Search for the cell housing the specified text and yield its [X, Y] center coordinate. 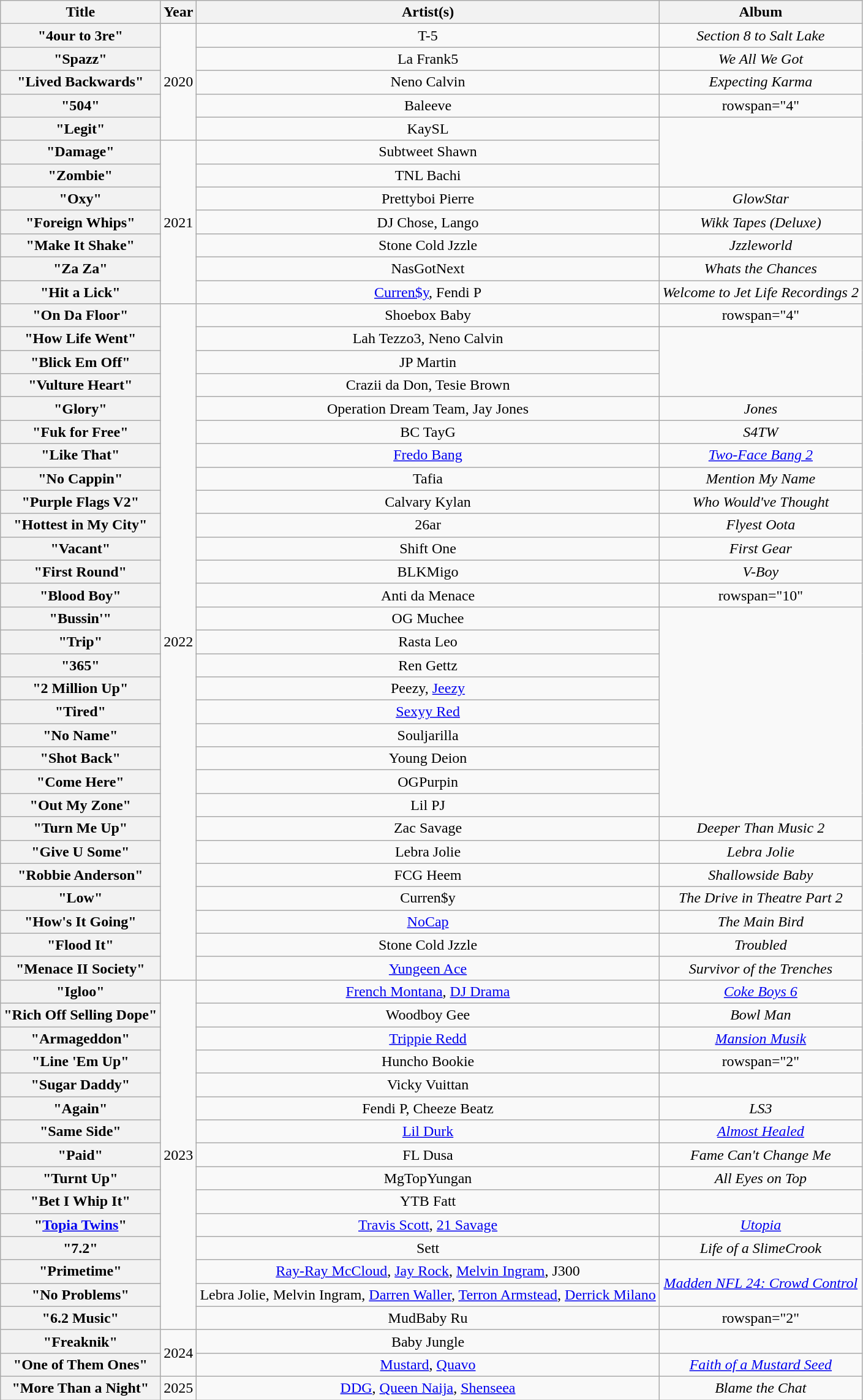
"First Round" [81, 572]
NasGotNext [428, 268]
"Lived Backwards" [81, 82]
Mansion Musik [761, 1039]
Woodboy Gee [428, 1015]
"Paid" [81, 1155]
"Tired" [81, 712]
Shoebox Baby [428, 316]
"Spazz" [81, 59]
"Glory" [81, 409]
2025 [179, 1388]
OGPurpin [428, 782]
Crazii da Don, Tesie Brown [428, 385]
Jones [761, 409]
"Low" [81, 898]
Huncho Bookie [428, 1062]
Lil Durk [428, 1132]
"365" [81, 665]
Blame the Chat [761, 1388]
"Trip" [81, 641]
Deeper Than Music 2 [761, 828]
"No Problems" [81, 1295]
"Come Here" [81, 782]
"Bussin'" [81, 618]
Operation Dream Team, Jay Jones [428, 409]
Ray-Ray McCloud, Jay Rock, Melvin Ingram, J300 [428, 1271]
JP Martin [428, 362]
"Za Za" [81, 268]
"Give U Some" [81, 852]
FL Dusa [428, 1155]
2021 [179, 222]
OG Muchee [428, 618]
Lah Tezzo3, Neno Calvin [428, 339]
LS3 [761, 1108]
"Armageddon" [81, 1039]
"Purple Flags V2" [81, 502]
V-Boy [761, 572]
"Damage" [81, 152]
Lebra Jolie, Melvin Ingram, Darren Waller, Terron Armstead, Derrick Milano [428, 1295]
Section 8 to Salt Lake [761, 36]
We All We Got [761, 59]
Welcome to Jet Life Recordings 2 [761, 292]
"Freaknik" [81, 1341]
Baleeve [428, 105]
Prettyboi Pierre [428, 199]
"Topia Twins" [81, 1225]
"Blood Boy" [81, 595]
"Same Side" [81, 1132]
"More Than a Night" [81, 1388]
Year [179, 12]
Baby Jungle [428, 1341]
BC TayG [428, 432]
Who Would've Thought [761, 502]
Neno Calvin [428, 82]
"Fuk for Free" [81, 432]
Peezy, Jeezy [428, 689]
"4our to 3re" [81, 36]
Souljarilla [428, 735]
Fredo Bang [428, 455]
FCG Heem [428, 875]
"504" [81, 105]
S4TW [761, 432]
Zac Savage [428, 828]
2020 [179, 82]
MgTopYungan [428, 1178]
The Drive in Theatre Part 2 [761, 898]
"Turnt Up" [81, 1178]
Flyest Oota [761, 525]
"Again" [81, 1108]
Mustard, Quavo [428, 1364]
Coke Boys 6 [761, 991]
Life of a SlimeCrook [761, 1248]
Yungeen Ace [428, 968]
French Montana, DJ Drama [428, 991]
rowspan="10" [761, 595]
2024 [179, 1353]
"No Cappin" [81, 479]
"Make It Shake" [81, 245]
"2 Million Up" [81, 689]
"On Da Floor" [81, 316]
"One of Them Ones" [81, 1364]
YTB Fatt [428, 1201]
Shift One [428, 548]
TNL Bachi [428, 175]
DJ Chose, Lango [428, 222]
Curren$y, Fendi P [428, 292]
"Sugar Daddy" [81, 1085]
"No Name" [81, 735]
"Vulture Heart" [81, 385]
"Primetime" [81, 1271]
Fendi P, Cheeze Beatz [428, 1108]
First Gear [761, 548]
Tafia [428, 479]
2022 [179, 642]
26ar [428, 525]
Sexyy Red [428, 712]
"6.2 Music" [81, 1318]
Faith of a Mustard Seed [761, 1364]
Wikk Tapes (Deluxe) [761, 222]
Troubled [761, 945]
Shallowside Baby [761, 875]
MudBaby Ru [428, 1318]
All Eyes on Top [761, 1178]
NoCap [428, 921]
KaySL [428, 129]
"How Life Went" [81, 339]
Trippie Redd [428, 1039]
"Out My Zone" [81, 805]
Album [761, 12]
Young Deion [428, 759]
"Bet I Whip It" [81, 1201]
Survivor of the Trenches [761, 968]
"Legit" [81, 129]
Mention My Name [761, 479]
T-5 [428, 36]
Expecting Karma [761, 82]
"Menace II Society" [81, 968]
Rasta Leo [428, 641]
"Line 'Em Up" [81, 1062]
Title [81, 12]
"Igloo" [81, 991]
"Foreign Whips" [81, 222]
Jzzleworld [761, 245]
Lil PJ [428, 805]
"Turn Me Up" [81, 828]
Travis Scott, 21 Savage [428, 1225]
"Zombie" [81, 175]
BLKMigo [428, 572]
"Rich Off Selling Dope" [81, 1015]
"How's It Going" [81, 921]
"Like That" [81, 455]
Sett [428, 1248]
Bowl Man [761, 1015]
Madden NFL 24: Crowd Control [761, 1283]
Two-Face Bang 2 [761, 455]
"Hit a Lick" [81, 292]
"Shot Back" [81, 759]
Curren$y [428, 898]
2023 [179, 1154]
Fame Can't Change Me [761, 1155]
Vicky Vuittan [428, 1085]
"Robbie Anderson" [81, 875]
"Blick Em Off" [81, 362]
"Vacant" [81, 548]
"Flood It" [81, 945]
Anti da Menace [428, 595]
GlowStar [761, 199]
"Hottest in My City" [81, 525]
Subtweet Shawn [428, 152]
Almost Healed [761, 1132]
Whats the Chances [761, 268]
Ren Gettz [428, 665]
Artist(s) [428, 12]
Calvary Kylan [428, 502]
DDG, Queen Naija, Shenseea [428, 1388]
La Frank5 [428, 59]
"7.2" [81, 1248]
"Oxy" [81, 199]
Utopia [761, 1225]
The Main Bird [761, 921]
